Return [X, Y] of the center of cell containing provided text 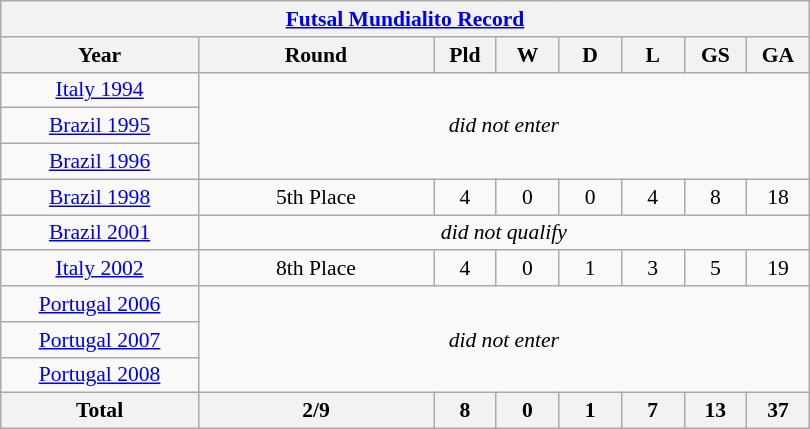
Round [316, 55]
Year [100, 55]
Italy 2002 [100, 269]
GS [716, 55]
37 [778, 411]
2/9 [316, 411]
7 [652, 411]
Brazil 1995 [100, 126]
Brazil 2001 [100, 233]
GA [778, 55]
W [528, 55]
Brazil 1996 [100, 162]
3 [652, 269]
18 [778, 197]
L [652, 55]
Brazil 1998 [100, 197]
13 [716, 411]
Portugal 2007 [100, 340]
Futsal Mundialito Record [405, 19]
Total [100, 411]
5 [716, 269]
19 [778, 269]
Italy 1994 [100, 90]
Portugal 2006 [100, 304]
Pld [466, 55]
D [590, 55]
Portugal 2008 [100, 375]
did not qualify [504, 233]
5th Place [316, 197]
8th Place [316, 269]
